Capture the cell that displays the provided text and extract its (x, y) central coordinate. 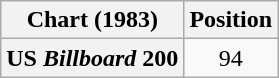
94 (231, 58)
Position (231, 20)
US Billboard 200 (92, 58)
Chart (1983) (92, 20)
